Return the [x, y] coordinate for the center point of the cell that contains the specified text.  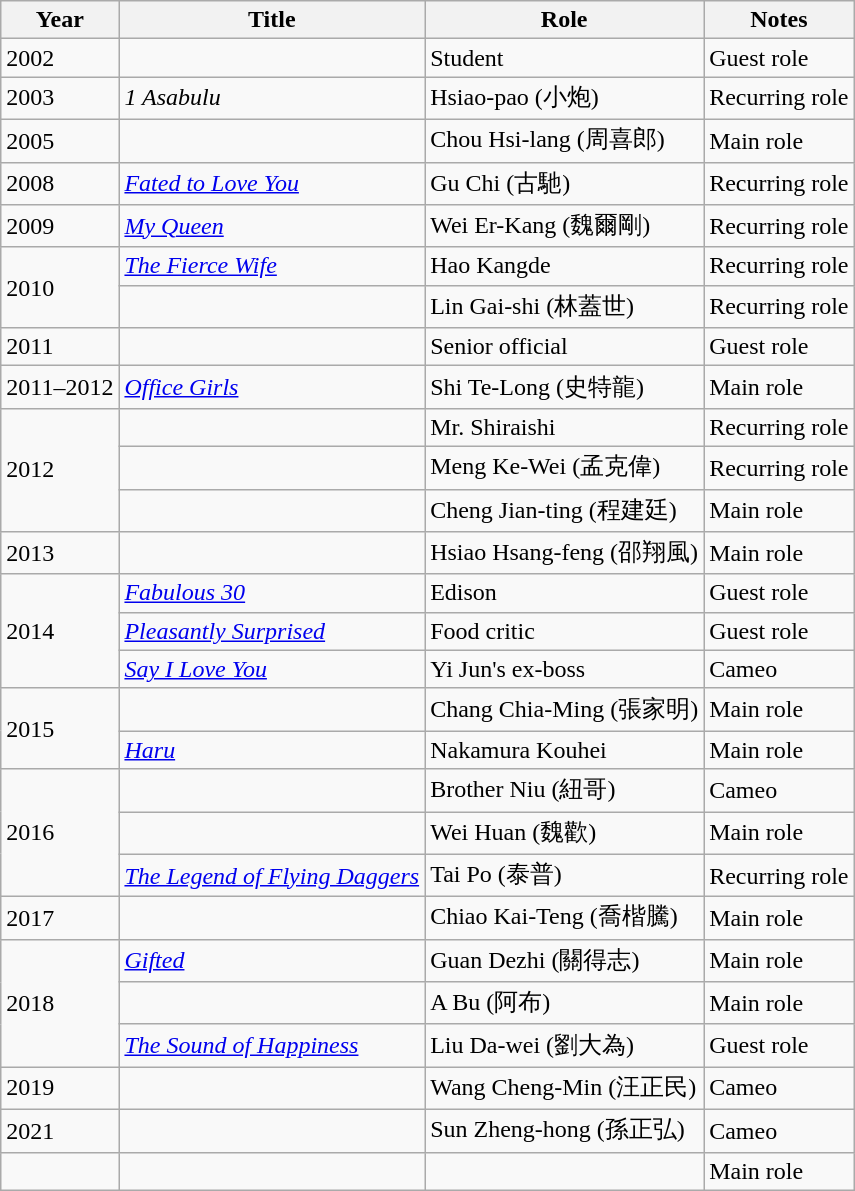
2019 [60, 1088]
Notes [779, 20]
The Fierce Wife [272, 266]
Student [564, 58]
Liu Da-wei (劉大為) [564, 1046]
Chang Chia-Ming (張家明) [564, 710]
Title [272, 20]
Shi Te-Long (史特龍) [564, 388]
2015 [60, 728]
Fated to Love You [272, 184]
Sun Zheng-hong (孫正弘) [564, 1130]
Role [564, 20]
2002 [60, 58]
Chiao Kai-Teng (喬楷騰) [564, 918]
2016 [60, 833]
Cheng Jian-ting (程建廷) [564, 510]
2003 [60, 98]
2010 [60, 288]
Mr. Shiraishi [564, 427]
2018 [60, 1003]
Lin Gai-shi (林蓋世) [564, 306]
Yi Jun's ex-boss [564, 669]
2005 [60, 140]
Fabulous 30 [272, 593]
Guan Dezhi (關得志) [564, 960]
Say I Love You [272, 669]
Hsiao-pao (小炮) [564, 98]
Food critic [564, 631]
Hsiao Hsang-feng (邵翔風) [564, 554]
Edison [564, 593]
Brother Niu (紐哥) [564, 790]
2021 [60, 1130]
Senior official [564, 347]
Gu Chi (古馳) [564, 184]
Wang Cheng-Min (汪正民) [564, 1088]
2012 [60, 470]
Pleasantly Surprised [272, 631]
2014 [60, 631]
Meng Ke-Wei (孟克偉) [564, 468]
Chou Hsi-lang (周喜郎) [564, 140]
2011–2012 [60, 388]
2008 [60, 184]
Haru [272, 750]
Tai Po (泰普) [564, 876]
2009 [60, 226]
2013 [60, 554]
2011 [60, 347]
Wei Er-Kang (魏爾剛) [564, 226]
Hao Kangde [564, 266]
The Legend of Flying Daggers [272, 876]
The Sound of Happiness [272, 1046]
Wei Huan (魏歡) [564, 834]
Year [60, 20]
Gifted [272, 960]
A Bu (阿布) [564, 1004]
1 Asabulu [272, 98]
Office Girls [272, 388]
Nakamura Kouhei [564, 750]
My Queen [272, 226]
2017 [60, 918]
